Extract the [X, Y] coordinate from the center of the cell holding the provided text.  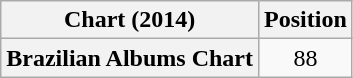
88 [306, 58]
Chart (2014) [130, 20]
Position [306, 20]
Brazilian Albums Chart [130, 58]
